Locate the cell with the specified text and output its [x, y] center coordinate. 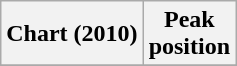
Chart (2010) [72, 34]
Peakposition [189, 34]
